Return the (x, y) coordinate for the center point of the cell that contains the specified text.  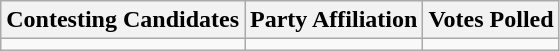
Votes Polled (491, 20)
Contesting Candidates (123, 20)
Party Affiliation (334, 20)
